Detect which cell encompasses the target text, then output its [x, y] center coordinate. 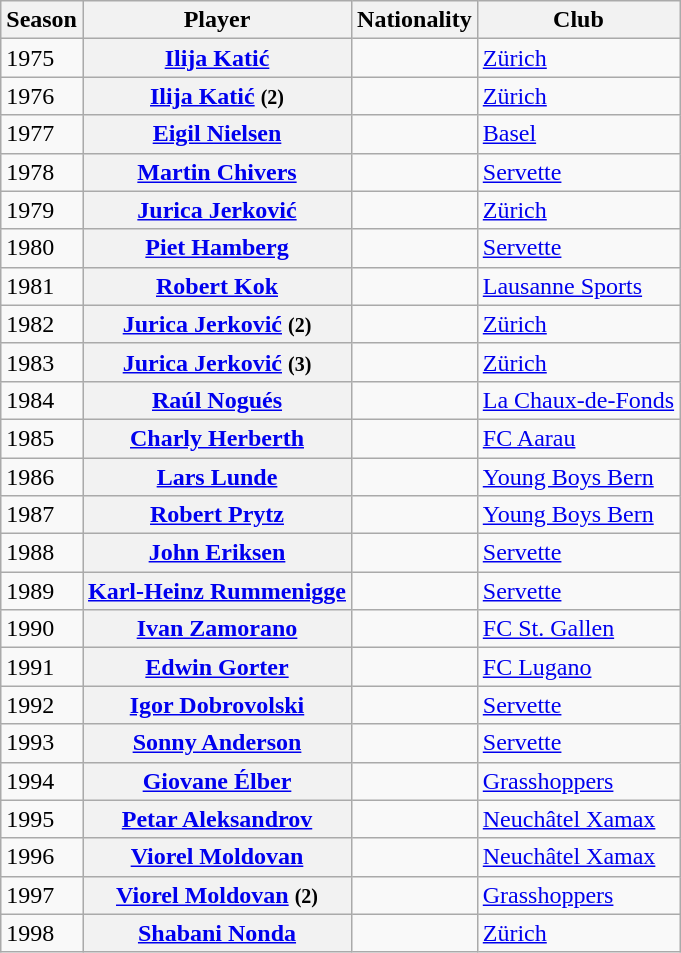
Nationality [415, 20]
FC St. Gallen [578, 629]
Piet Hamberg [216, 248]
1994 [42, 781]
1991 [42, 667]
1983 [42, 362]
1981 [42, 286]
Ivan Zamorano [216, 629]
1992 [42, 705]
FC Lugano [578, 667]
1978 [42, 172]
Petar Aleksandrov [216, 819]
1993 [42, 743]
John Eriksen [216, 553]
Viorel Moldovan [216, 857]
1984 [42, 400]
Season [42, 20]
Ilija Katić [216, 58]
Igor Dobrovolski [216, 705]
Jurica Jerković [216, 210]
Raúl Nogués [216, 400]
1979 [42, 210]
La Chaux-de-Fonds [578, 400]
Shabani Nonda [216, 933]
Edwin Gorter [216, 667]
1982 [42, 324]
1996 [42, 857]
1998 [42, 933]
Lars Lunde [216, 477]
FC Aarau [578, 438]
Giovane Élber [216, 781]
Robert Kok [216, 286]
1990 [42, 629]
1989 [42, 591]
1995 [42, 819]
Viorel Moldovan (2) [216, 895]
Sonny Anderson [216, 743]
Martin Chivers [216, 172]
Player [216, 20]
1977 [42, 134]
Jurica Jerković (3) [216, 362]
1987 [42, 515]
Eigil Nielsen [216, 134]
Karl-Heinz Rummenigge [216, 591]
Basel [578, 134]
Ilija Katić (2) [216, 96]
Charly Herberth [216, 438]
Jurica Jerković (2) [216, 324]
1988 [42, 553]
Lausanne Sports [578, 286]
Robert Prytz [216, 515]
1975 [42, 58]
1980 [42, 248]
1976 [42, 96]
Club [578, 20]
1985 [42, 438]
1986 [42, 477]
1997 [42, 895]
